Locate the cell with the specified text and output its [x, y] center coordinate. 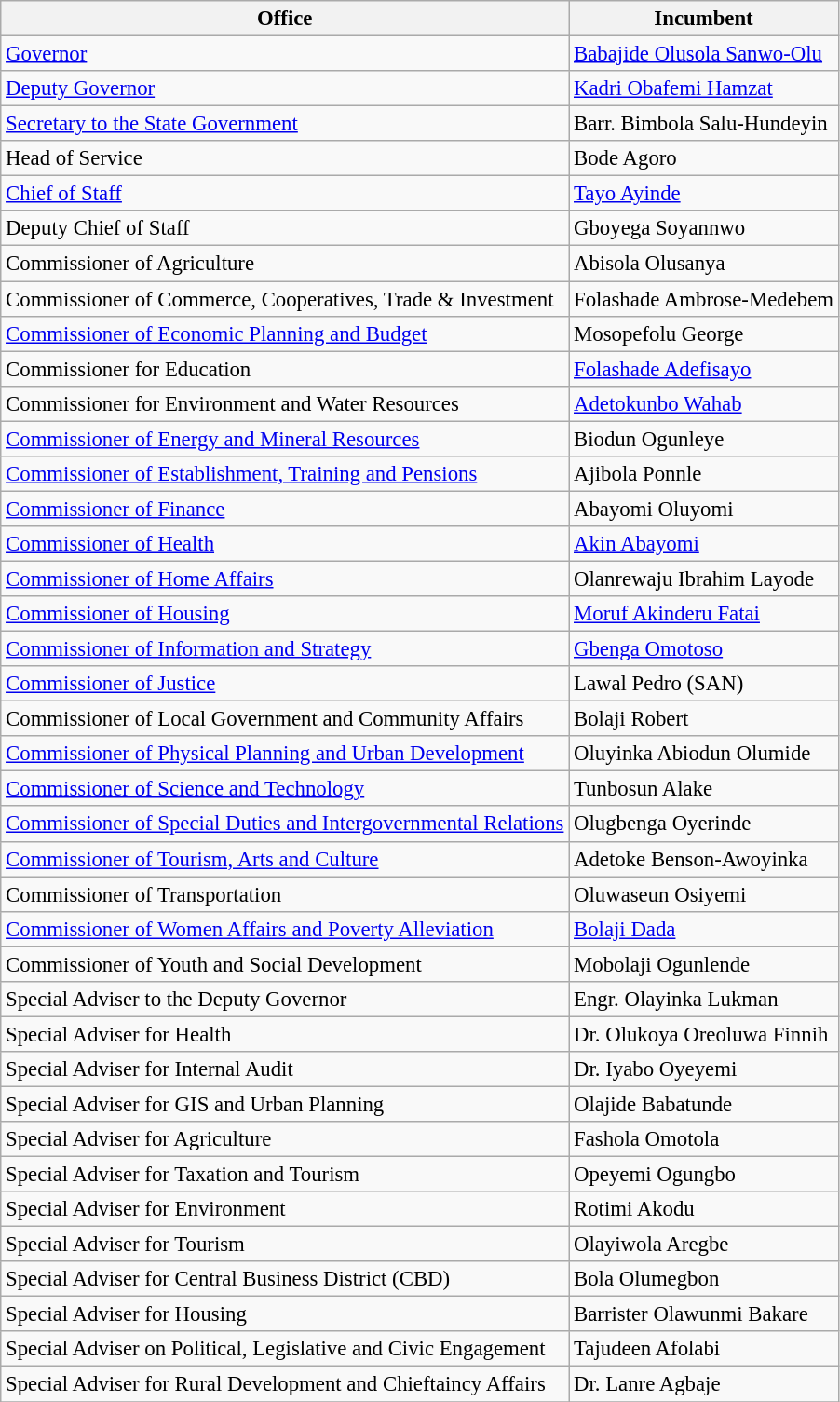
Head of Service [285, 158]
Mosopefolu George [704, 333]
Moruf Akinderu Fatai [704, 614]
Secretary to the State Government [285, 124]
Commissioner of Finance [285, 509]
Special Adviser for Tourism [285, 1245]
Commissioner of Local Government and Community Affairs [285, 719]
Commissioner for Education [285, 369]
Deputy Chief of Staff [285, 228]
Tajudeen Afolabi [704, 1350]
Dr. Lanre Agbaje [704, 1384]
Gbenga Omotoso [704, 649]
Barr. Bimbola Salu-Hundeyin [704, 124]
Tayo Ayinde [704, 194]
Bola Olumegbon [704, 1279]
Commissioner of Health [285, 544]
Commissioner of Home Affairs [285, 578]
Incumbent [704, 19]
Special Adviser to the Deputy Governor [285, 1000]
Special Adviser for GIS and Urban Planning [285, 1104]
Folashade Adefisayo [704, 369]
Commissioner of Science and Technology [285, 789]
Rotimi Akodu [704, 1209]
Olayiwola Aregbe [704, 1245]
Commissioner of Energy and Mineral Resources [285, 439]
Adetoke Benson-Awoyinka [704, 859]
Commissioner of Economic Planning and Budget [285, 333]
Engr. Olayinka Lukman [704, 1000]
Commissioner of Tourism, Arts and Culture [285, 859]
Commissioner for Environment and Water Resources [285, 403]
Special Adviser for Taxation and Tourism [285, 1175]
Commissioner of Establishment, Training and Pensions [285, 474]
Mobolaji Ogunlende [704, 964]
Akin Abayomi [704, 544]
Commissioner of Justice [285, 684]
Fashola Omotola [704, 1139]
Barrister Olawunmi Bakare [704, 1314]
Commissioner of Transportation [285, 894]
Commissioner of Physical Planning and Urban Development [285, 754]
Special Adviser for Health [285, 1034]
Lawal Pedro (SAN) [704, 684]
Tunbosun Alake [704, 789]
Folashade Ambrose-Medebem [704, 299]
Abisola Olusanya [704, 264]
Dr. Iyabo Oyeyemi [704, 1069]
Olajide Babatunde [704, 1104]
Special Adviser for Internal Audit [285, 1069]
Commissioner of Youth and Social Development [285, 964]
Special Adviser for Central Business District (CBD) [285, 1279]
Commissioner of Information and Strategy [285, 649]
Kadri Obafemi Hamzat [704, 88]
Bode Agoro [704, 158]
Special Adviser for Environment [285, 1209]
Commissioner of Commerce, Cooperatives, Trade & Investment [285, 299]
Olugbenga Oyerinde [704, 824]
Bolaji Dada [704, 929]
Babajide Olusola Sanwo-Olu [704, 54]
Commissioner of Special Duties and Intergovernmental Relations [285, 824]
Office [285, 19]
Special Adviser for Agriculture [285, 1139]
Oluwaseun Osiyemi [704, 894]
Opeyemi Ogungbo [704, 1175]
Ajibola Ponnle [704, 474]
Special Adviser on Political, Legislative and Civic Engagement [285, 1350]
Commissioner of Women Affairs and Poverty Alleviation [285, 929]
Special Adviser for Housing [285, 1314]
Oluyinka Abiodun Olumide [704, 754]
Chief of Staff [285, 194]
Abayomi Oluyomi [704, 509]
Biodun Ogunleye [704, 439]
Bolaji Robert [704, 719]
Dr. Olukoya Oreoluwa Finnih [704, 1034]
Commissioner of Agriculture [285, 264]
Special Adviser for Rural Development and Chieftaincy Affairs [285, 1384]
Governor [285, 54]
Deputy Governor [285, 88]
Gboyega Soyannwo [704, 228]
Commissioner of Housing [285, 614]
Adetokunbo Wahab [704, 403]
Olanrewaju Ibrahim Layode [704, 578]
